For the text-containing cell, return its midpoint in [x, y] coordinate format. 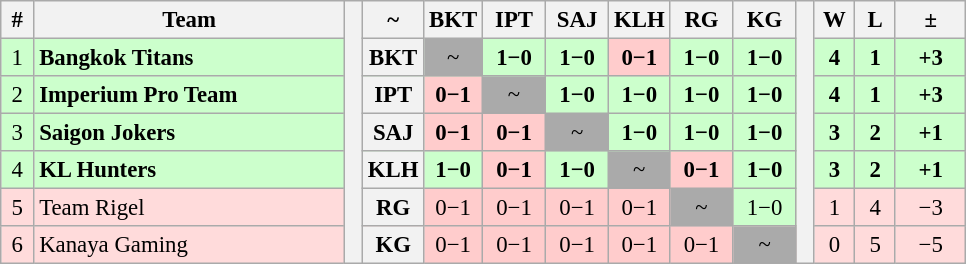
KL Hunters [190, 170]
Kanaya Gaming [190, 245]
Team [190, 20]
L [876, 20]
Bangkok Titans [190, 58]
−5 [930, 245]
± [930, 20]
W [834, 20]
6 [18, 245]
Imperium Pro Team [190, 95]
Saigon Jokers [190, 133]
Team Rigel [190, 208]
−3 [930, 208]
0 [834, 245]
# [18, 20]
